Output the (X, Y) coordinate of the center of the cell containing the given text.  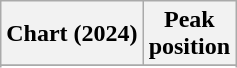
Chart (2024) (72, 34)
Peakposition (189, 34)
